Capture the cell that displays the provided text and extract its [x, y] central coordinate. 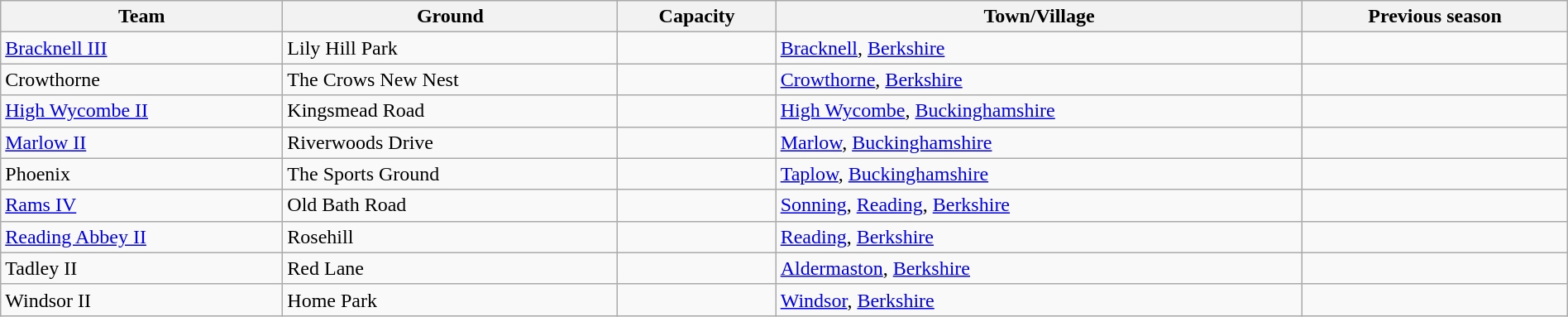
Lily Hill Park [450, 48]
Windsor II [142, 300]
Rams IV [142, 205]
Aldermaston, Berkshire [1039, 268]
Taplow, Buckinghamshire [1039, 174]
Riverwoods Drive [450, 142]
The Crows New Nest [450, 79]
Crowthorne [142, 79]
Tadley II [142, 268]
Rosehill [450, 237]
Previous season [1435, 17]
Bracknell, Berkshire [1039, 48]
Sonning, Reading, Berkshire [1039, 205]
Marlow II [142, 142]
Team [142, 17]
Phoenix [142, 174]
Ground [450, 17]
Marlow, Buckinghamshire [1039, 142]
Reading, Berkshire [1039, 237]
Windsor, Berkshire [1039, 300]
Bracknell III [142, 48]
Kingsmead Road [450, 111]
Home Park [450, 300]
Crowthorne, Berkshire [1039, 79]
High Wycombe II [142, 111]
Red Lane [450, 268]
Old Bath Road [450, 205]
High Wycombe, Buckinghamshire [1039, 111]
Capacity [696, 17]
Reading Abbey II [142, 237]
The Sports Ground [450, 174]
Town/Village [1039, 17]
